Find where the given text appears and provide that cell's center as [X, Y] coordinate. 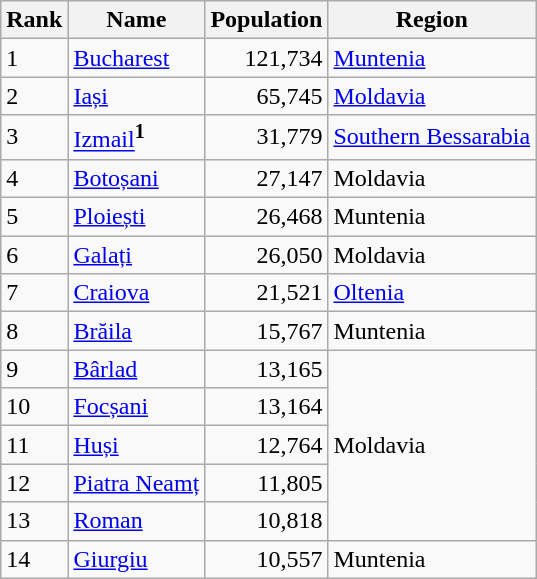
14 [34, 559]
121,734 [266, 58]
Population [266, 20]
Galați [136, 255]
13 [34, 521]
3 [34, 138]
26,468 [266, 217]
12,764 [266, 445]
Rank [34, 20]
Iași [136, 96]
13,165 [266, 369]
9 [34, 369]
27,147 [266, 178]
1 [34, 58]
Craiova [136, 293]
2 [34, 96]
12 [34, 483]
Huși [136, 445]
10,818 [266, 521]
8 [34, 331]
Southern Bessarabia [432, 138]
5 [34, 217]
Bârlad [136, 369]
13,164 [266, 407]
10 [34, 407]
65,745 [266, 96]
Piatra Neamț [136, 483]
Brăila [136, 331]
Giurgiu [136, 559]
26,050 [266, 255]
11 [34, 445]
Region [432, 20]
Bucharest [136, 58]
4 [34, 178]
31,779 [266, 138]
Ploiești [136, 217]
Izmail1 [136, 138]
6 [34, 255]
7 [34, 293]
Botoșani [136, 178]
Roman [136, 521]
Focșani [136, 407]
Oltenia [432, 293]
21,521 [266, 293]
10,557 [266, 559]
11,805 [266, 483]
15,767 [266, 331]
Name [136, 20]
